Extract the (X, Y) coordinate from the center of the cell holding the provided text.  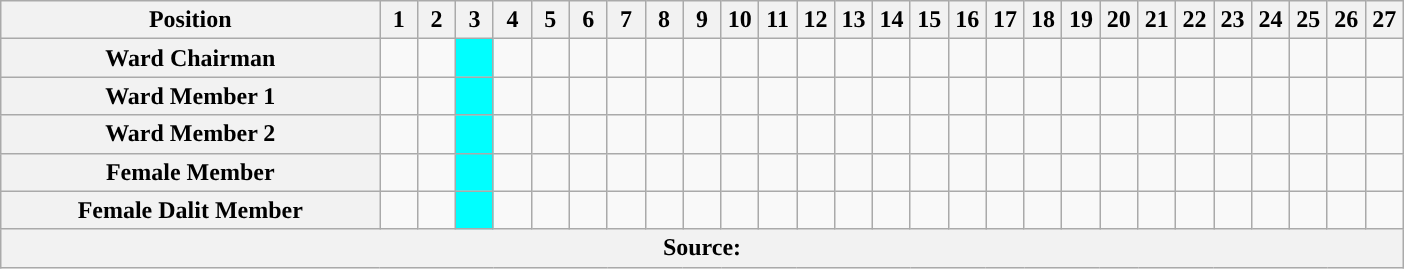
17 (1005, 20)
14 (891, 20)
5 (550, 20)
Source: (702, 248)
18 (1043, 20)
16 (967, 20)
13 (854, 20)
4 (512, 20)
3 (475, 20)
6 (588, 20)
Ward Member 1 (190, 96)
15 (929, 20)
8 (664, 20)
12 (816, 20)
1 (399, 20)
23 (1233, 20)
7 (626, 20)
25 (1308, 20)
27 (1384, 20)
26 (1346, 20)
20 (1119, 20)
Female Member (190, 172)
10 (740, 20)
Female Dalit Member (190, 210)
19 (1081, 20)
24 (1270, 20)
22 (1195, 20)
9 (702, 20)
Ward Chairman (190, 58)
21 (1157, 20)
2 (437, 20)
Ward Member 2 (190, 134)
11 (778, 20)
Position (190, 20)
